Extract the [x, y] coordinate from the center of the cell holding the provided text.  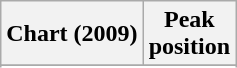
Chart (2009) [72, 34]
Peakposition [189, 34]
